Find where the given text appears and provide that cell's center as (X, Y) coordinate. 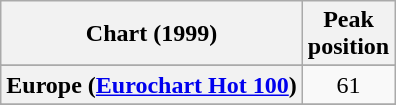
61 (348, 85)
Europe (Eurochart Hot 100) (152, 85)
Peakposition (348, 34)
Chart (1999) (152, 34)
